Search for the cell housing the specified text and yield its [X, Y] center coordinate. 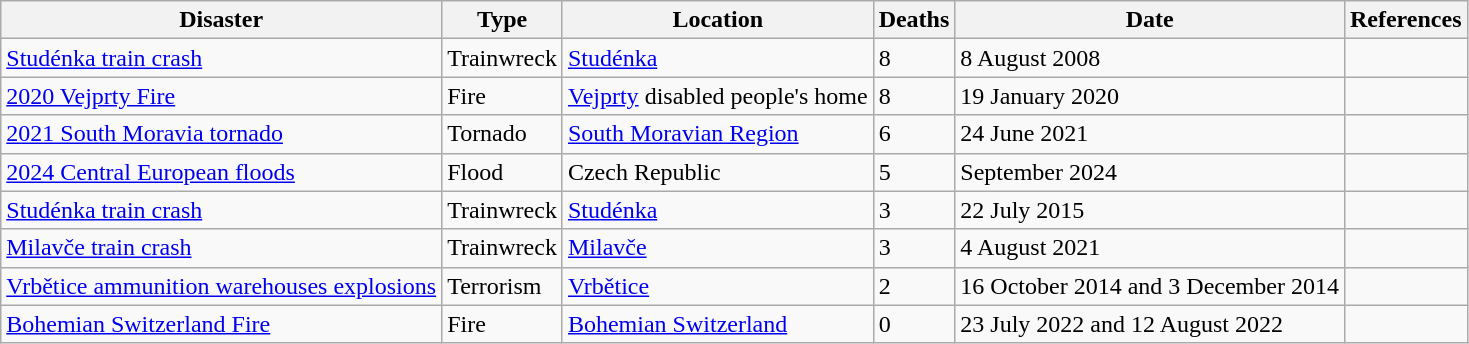
5 [914, 172]
2 [914, 286]
Deaths [914, 20]
Flood [502, 172]
September 2024 [1150, 172]
References [1406, 20]
4 August 2021 [1150, 248]
2021 South Moravia tornado [222, 134]
Bohemian Switzerland Fire [222, 324]
Terrorism [502, 286]
2020 Vejprty Fire [222, 96]
16 October 2014 and 3 December 2014 [1150, 286]
2024 Central European floods [222, 172]
Czech Republic [718, 172]
23 July 2022 and 12 August 2022 [1150, 324]
6 [914, 134]
Milavče train crash [222, 248]
Type [502, 20]
Vrbětice ammunition warehouses explosions [222, 286]
Tornado [502, 134]
8 August 2008 [1150, 58]
Milavče [718, 248]
0 [914, 324]
22 July 2015 [1150, 210]
South Moravian Region [718, 134]
19 January 2020 [1150, 96]
Vejprty disabled people's home [718, 96]
Location [718, 20]
Disaster [222, 20]
Date [1150, 20]
Bohemian Switzerland [718, 324]
24 June 2021 [1150, 134]
Vrbětice [718, 286]
